Pinpoint the cell where the given text exists, returning its [X, Y] midpoint coordinate. 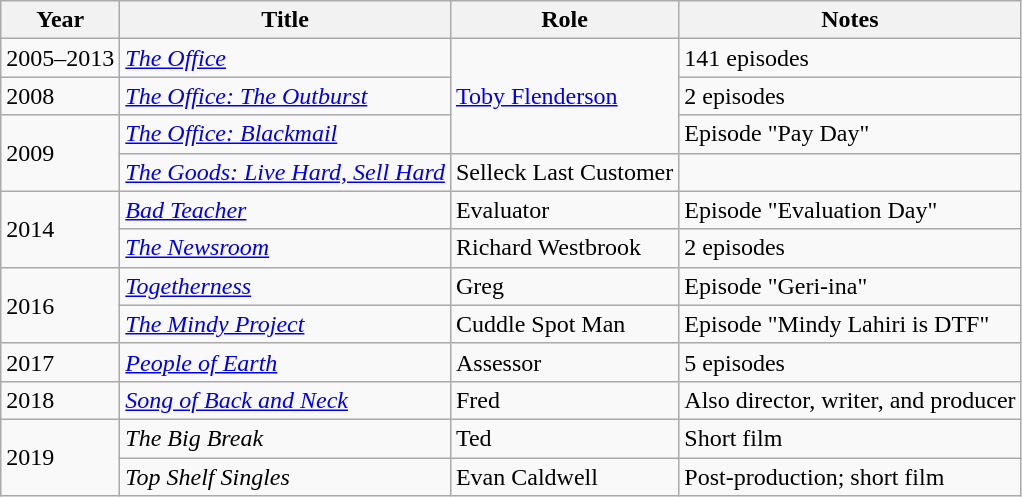
2016 [60, 305]
The Big Break [286, 438]
Episode "Evaluation Day" [850, 210]
Bad Teacher [286, 210]
Notes [850, 20]
2014 [60, 229]
Top Shelf Singles [286, 477]
Also director, writer, and producer [850, 400]
People of Earth [286, 362]
Evaluator [564, 210]
Toby Flenderson [564, 96]
Title [286, 20]
The Office: The Outburst [286, 96]
Assessor [564, 362]
The Mindy Project [286, 324]
Selleck Last Customer [564, 172]
2019 [60, 457]
Episode "Geri-ina" [850, 286]
Song of Back and Neck [286, 400]
Fred [564, 400]
2017 [60, 362]
Episode "Pay Day" [850, 134]
Short film [850, 438]
2009 [60, 153]
Evan Caldwell [564, 477]
2008 [60, 96]
The Newsroom [286, 248]
The Goods: Live Hard, Sell Hard [286, 172]
Post-production; short film [850, 477]
Role [564, 20]
Togetherness [286, 286]
The Office: Blackmail [286, 134]
Richard Westbrook [564, 248]
Episode "Mindy Lahiri is DTF" [850, 324]
Greg [564, 286]
5 episodes [850, 362]
2005–2013 [60, 58]
Cuddle Spot Man [564, 324]
Ted [564, 438]
Year [60, 20]
2018 [60, 400]
The Office [286, 58]
141 episodes [850, 58]
